Detect which cell encompasses the target text, then output its (x, y) center coordinate. 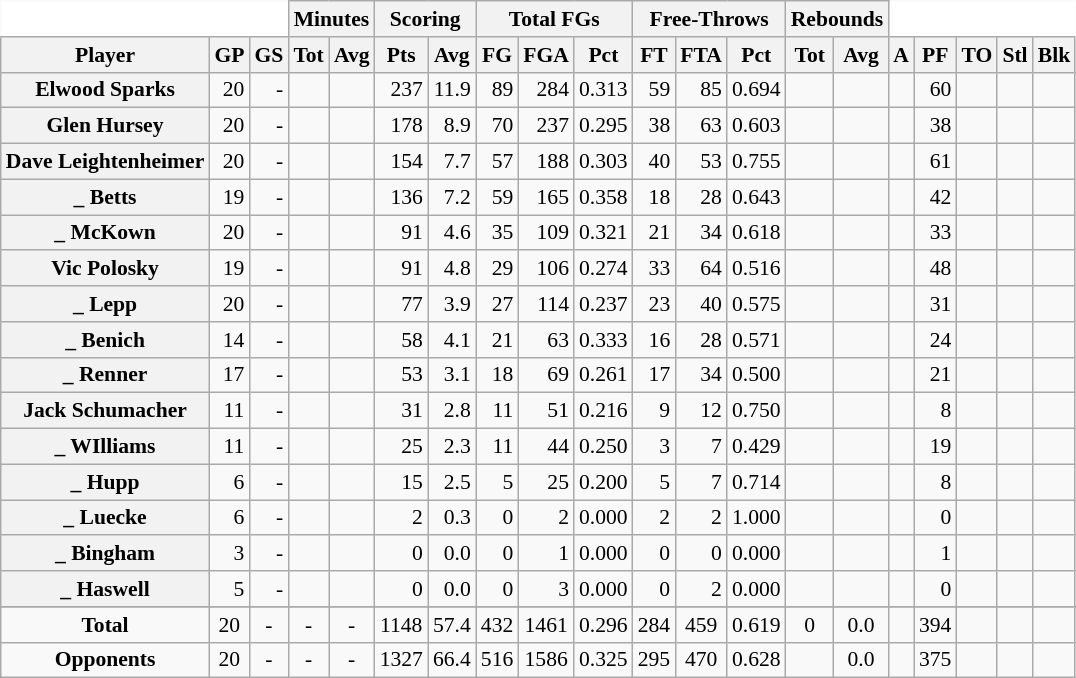
Player (106, 55)
GS (268, 55)
0.516 (756, 269)
FG (498, 55)
0.321 (604, 233)
1.000 (756, 518)
4.1 (452, 340)
3.9 (452, 304)
0.694 (756, 90)
24 (936, 340)
109 (546, 233)
Stl (1014, 55)
0.325 (604, 660)
1327 (402, 660)
Total FGs (554, 19)
35 (498, 233)
516 (498, 660)
Pts (402, 55)
85 (701, 90)
Opponents (106, 660)
114 (546, 304)
1461 (546, 625)
Elwood Sparks (106, 90)
14 (229, 340)
0.216 (604, 411)
FT (654, 55)
2.8 (452, 411)
Minutes (331, 19)
0.296 (604, 625)
64 (701, 269)
Jack Schumacher (106, 411)
9 (654, 411)
0.429 (756, 447)
TO (976, 55)
_ Hupp (106, 482)
60 (936, 90)
0.313 (604, 90)
8.9 (452, 126)
0.237 (604, 304)
12 (701, 411)
295 (654, 660)
_ Bingham (106, 554)
70 (498, 126)
_ WIlliams (106, 447)
29 (498, 269)
106 (546, 269)
Dave Leightenheimer (106, 162)
0.261 (604, 375)
_ Renner (106, 375)
4.6 (452, 233)
Free-Throws (710, 19)
69 (546, 375)
0.643 (756, 197)
_ Haswell (106, 589)
Vic Polosky (106, 269)
0.358 (604, 197)
77 (402, 304)
_ Lepp (106, 304)
0.750 (756, 411)
16 (654, 340)
PF (936, 55)
0.603 (756, 126)
0.333 (604, 340)
48 (936, 269)
178 (402, 126)
432 (498, 625)
_ McKown (106, 233)
Blk (1054, 55)
57 (498, 162)
2.3 (452, 447)
15 (402, 482)
0.295 (604, 126)
Glen Hursey (106, 126)
0.619 (756, 625)
188 (546, 162)
1586 (546, 660)
0.571 (756, 340)
27 (498, 304)
375 (936, 660)
51 (546, 411)
Scoring (426, 19)
154 (402, 162)
_ Benich (106, 340)
0.628 (756, 660)
165 (546, 197)
_ Betts (106, 197)
459 (701, 625)
136 (402, 197)
3.1 (452, 375)
1148 (402, 625)
2.5 (452, 482)
0.714 (756, 482)
11.9 (452, 90)
_ Luecke (106, 518)
Total (106, 625)
0.500 (756, 375)
57.4 (452, 625)
394 (936, 625)
470 (701, 660)
0.755 (756, 162)
0.618 (756, 233)
GP (229, 55)
FGA (546, 55)
7.2 (452, 197)
4.8 (452, 269)
58 (402, 340)
Rebounds (838, 19)
42 (936, 197)
0.200 (604, 482)
0.274 (604, 269)
0.250 (604, 447)
A (901, 55)
7.7 (452, 162)
89 (498, 90)
0.575 (756, 304)
44 (546, 447)
23 (654, 304)
0.303 (604, 162)
66.4 (452, 660)
FTA (701, 55)
61 (936, 162)
0.3 (452, 518)
